Determine the [x, y] coordinate at the center of the cell enclosing the given text.  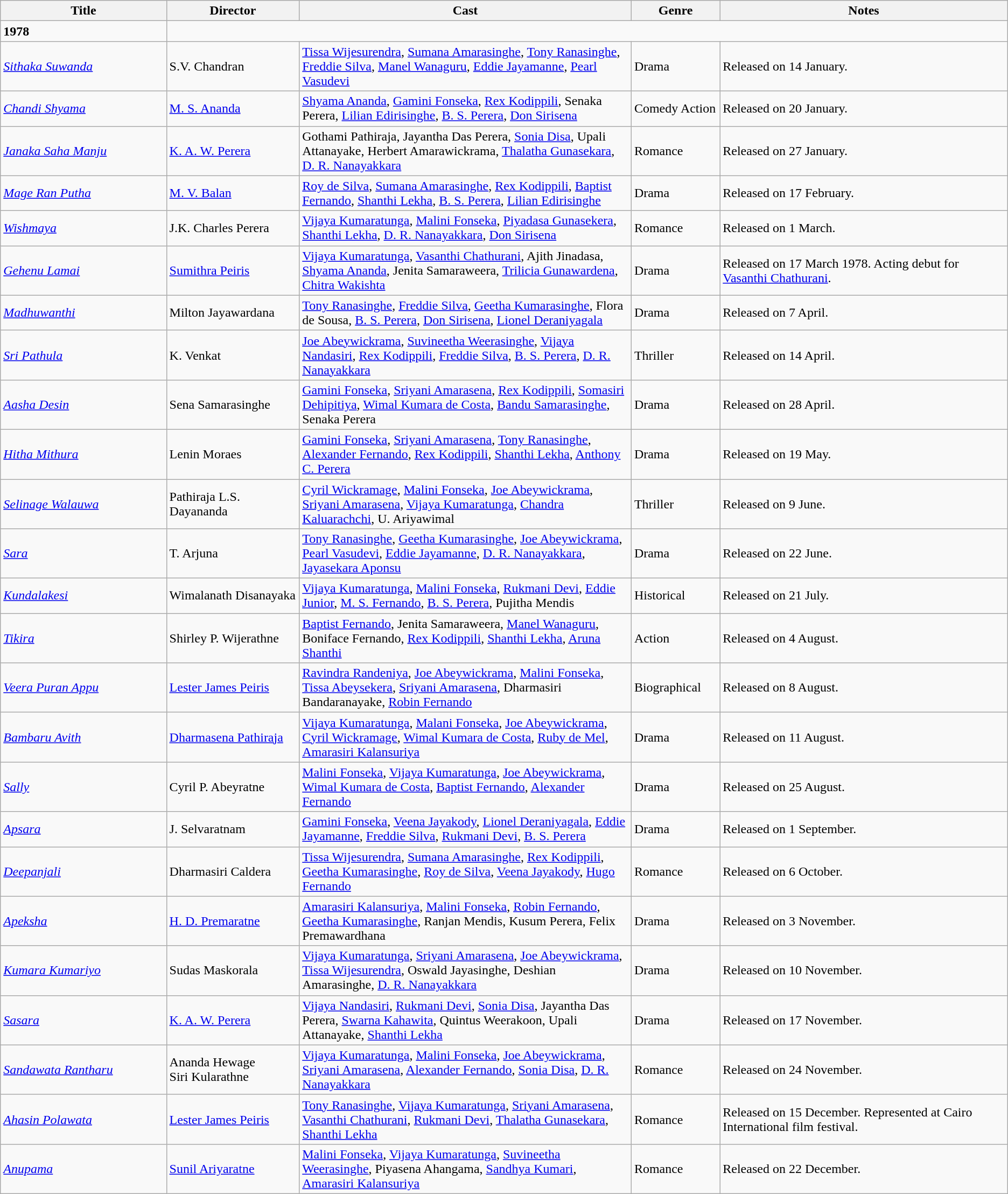
Cyril Wickramage, Malini Fonseka, Joe Abeywickrama, Sriyani Amarasena, Vijaya Kumaratunga, Chandra Kaluarachchi, U. Ariyawimal [465, 504]
Baptist Fernando, Jenita Samaraweera, Manel Wanaguru, Boniface Fernando, Rex Kodippili, Shanthi Lekha, Aruna Shanthi [465, 638]
Dharmasena Pathiraja [233, 737]
Janaka Saha Manju [83, 151]
Released on 6 October. [864, 871]
Released on 21 July. [864, 596]
Released on 25 August. [864, 787]
Sumithra Peiris [233, 270]
Released on 15 December. Represented at Cairo International film festival. [864, 1119]
Sena Samarasinghe [233, 404]
Released on 4 August. [864, 638]
Milton Jayawardana [233, 312]
Released on 17 March 1978. Acting debut for Vasanthi Chathurani. [864, 270]
Tissa Wijesurendra, Sumana Amarasinghe, Tony Ranasinghe, Freddie Silva, Manel Wanaguru, Eddie Jayamanne, Pearl Vasudevi [465, 66]
Gamini Fonseka, Veena Jayakody, Lionel Deraniyagala, Eddie Jayamanne, Freddie Silva, Rukmani Devi, B. S. Perera [465, 829]
Released on 22 December. [864, 1169]
Sandawata Rantharu [83, 1070]
Comedy Action [675, 109]
Sunil Ariyaratne [233, 1169]
Shyama Ananda, Gamini Fonseka, Rex Kodippili, Senaka Perera, Lilian Edirisinghe, B. S. Perera, Don Sirisena [465, 109]
Released on 17 February. [864, 193]
Ahasin Polawata [83, 1119]
Vijaya Nandasiri, Rukmani Devi, Sonia Disa, Jayantha Das Perera, Swarna Kahawita, Quintus Weerakoon, Upali Attanayake, Shanthi Lekha [465, 1020]
Sasara [83, 1020]
Sithaka Suwanda [83, 66]
Roy de Silva, Sumana Amarasinghe, Rex Kodippili, Baptist Fernando, Shanthi Lekha, B. S. Perera, Lilian Edirisinghe [465, 193]
Vijaya Kumaratunga, Vasanthi Chathurani, Ajith Jinadasa, Shyama Ananda, Jenita Samaraweera, Trilicia Gunawardena, Chitra Wakishta [465, 270]
Director [233, 11]
H. D. Premaratne [233, 921]
Wishmaya [83, 228]
Gamini Fonseka, Sriyani Amarasena, Tony Ranasinghe, Alexander Fernando, Rex Kodippili, Shanthi Lekha, Anthony C. Perera [465, 454]
Dharmasiri Caldera [233, 871]
Tony Ranasinghe, Vijaya Kumaratunga, Sriyani Amarasena, Vasanthi Chathurani, Rukmani Devi, Thalatha Gunasekara, Shanthi Lekha [465, 1119]
Ananda Hewage Siri Kularathne [233, 1070]
Released on 9 June. [864, 504]
Anupama [83, 1169]
Notes [864, 11]
Pathiraja L.S. Dayananda [233, 504]
Madhuwanthi [83, 312]
Released on 1 September. [864, 829]
Gamini Fonseka, Sriyani Amarasena, Rex Kodippili, Somasiri Dehipitiya, Wimal Kumara de Costa, Bandu Samarasinghe, Senaka Perera [465, 404]
Chandi Shyama [83, 109]
Ravindra Randeniya, Joe Abeywickrama, Malini Fonseka, Tissa Abeysekera, Sriyani Amarasena, Dharmasiri Bandaranayake, Robin Fernando [465, 688]
Released on 10 November. [864, 970]
Cyril P. Abeyratne [233, 787]
Released on 17 November. [864, 1020]
T. Arjuna [233, 554]
Tikira [83, 638]
Bambaru Avith [83, 737]
Vijaya Kumaratunga, Malini Fonseka, Rukmani Devi, Eddie Junior, M. S. Fernando, B. S. Perera, Pujitha Mendis [465, 596]
Cast [465, 11]
Sara [83, 554]
Released on 8 August. [864, 688]
Lenin Moraes [233, 454]
Vijaya Kumaratunga, Malini Fonseka, Piyadasa Gunasekera, Shanthi Lekha, D. R. Nanayakkara, Don Sirisena [465, 228]
Title [83, 11]
Released on 14 January. [864, 66]
Malini Fonseka, Vijaya Kumaratunga, Suvineetha Weerasinghe, Piyasena Ahangama, Sandhya Kumari, Amarasiri Kalansuriya [465, 1169]
Selinage Walauwa [83, 504]
Veera Puran Appu [83, 688]
M. V. Balan [233, 193]
Vijaya Kumaratunga, Malini Fonseka, Joe Abeywickrama, Sriyani Amarasena, Alexander Fernando, Sonia Disa, D. R. Nanayakkara [465, 1070]
Shirley P. Wijerathne [233, 638]
Released on 3 November. [864, 921]
Sri Pathula [83, 355]
1978 [83, 31]
Biographical [675, 688]
Released on 7 April. [864, 312]
Kundalakesi [83, 596]
Malini Fonseka, Vijaya Kumaratunga, Joe Abeywickrama, Wimal Kumara de Costa, Baptist Fernando, Alexander Fernando [465, 787]
Released on 24 November. [864, 1070]
Released on 28 April. [864, 404]
K. Venkat [233, 355]
Hitha Mithura [83, 454]
Tony Ranasinghe, Geetha Kumarasinghe, Joe Abeywickrama, Pearl Vasudevi, Eddie Jayamanne, D. R. Nanayakkara, Jayasekara Aponsu [465, 554]
Tony Ranasinghe, Freddie Silva, Geetha Kumarasinghe, Flora de Sousa, B. S. Perera, Don Sirisena, Lionel Deraniyagala [465, 312]
Released on 14 April. [864, 355]
M. S. Ananda [233, 109]
Gehenu Lamai [83, 270]
Released on 11 August. [864, 737]
Gothami Pathiraja, Jayantha Das Perera, Sonia Disa, Upali Attanayake, Herbert Amarawickrama, Thalatha Gunasekara, D. R. Nanayakkara [465, 151]
Historical [675, 596]
Genre [675, 11]
Apsara [83, 829]
Amarasiri Kalansuriya, Malini Fonseka, Robin Fernando, Geetha Kumarasinghe, Ranjan Mendis, Kusum Perera, Felix Premawardhana [465, 921]
Aasha Desin [83, 404]
Vijaya Kumaratunga, Sriyani Amarasena, Joe Abeywickrama, Tissa Wijesurendra, Oswald Jayasinghe, Deshian Amarasinghe, D. R. Nanayakkara [465, 970]
Released on 1 March. [864, 228]
Sally [83, 787]
Sudas Maskorala [233, 970]
Apeksha [83, 921]
J.K. Charles Perera [233, 228]
Mage Ran Putha [83, 193]
Action [675, 638]
Vijaya Kumaratunga, Malani Fonseka, Joe Abeywickrama, Cyril Wickramage, Wimal Kumara de Costa, Ruby de Mel, Amarasiri Kalansuriya [465, 737]
J. Selvaratnam [233, 829]
Tissa Wijesurendra, Sumana Amarasinghe, Rex Kodippili, Geetha Kumarasinghe, Roy de Silva, Veena Jayakody, Hugo Fernando [465, 871]
Released on 27 January. [864, 151]
Released on 20 January. [864, 109]
Wimalanath Disanayaka [233, 596]
S.V. Chandran [233, 66]
Released on 22 June. [864, 554]
Kumara Kumariyo [83, 970]
Released on 19 May. [864, 454]
Deepanjali [83, 871]
Joe Abeywickrama, Suvineetha Weerasinghe, Vijaya Nandasiri, Rex Kodippili, Freddie Silva, B. S. Perera, D. R. Nanayakkara [465, 355]
